Detect which cell encompasses the target text, then output its (X, Y) center coordinate. 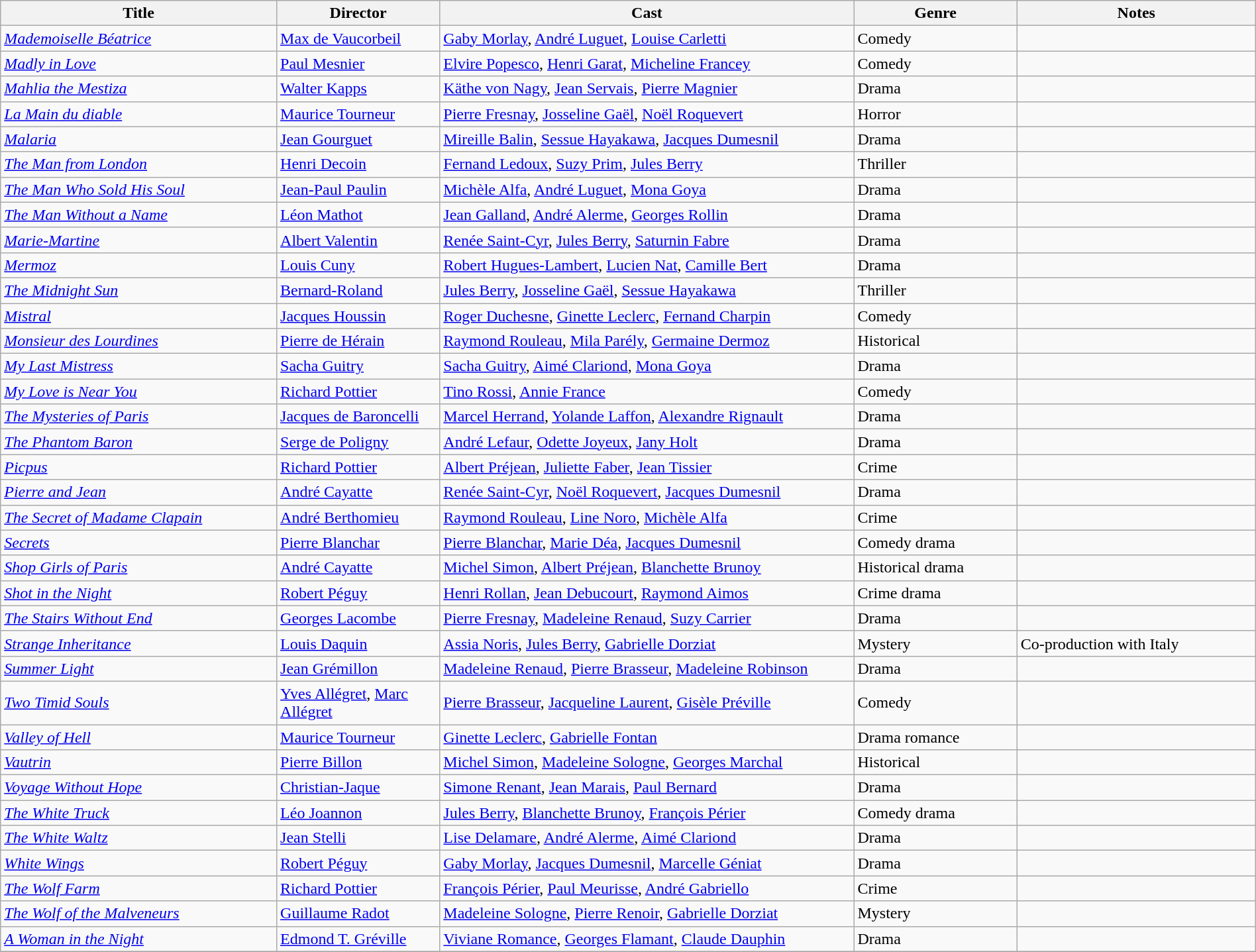
Voyage Without Hope (139, 788)
Assia Noris, Jules Berry, Gabrielle Dorziat (647, 643)
Jean Galland, André Alerme, Georges Rollin (647, 215)
The White Truck (139, 813)
Ginette Leclerc, Gabrielle Fontan (647, 737)
Madeleine Renaud, Pierre Brasseur, Madeleine Robinson (647, 668)
Drama romance (935, 737)
Director (358, 13)
Serge de Poligny (358, 442)
Mermoz (139, 265)
Jacques de Baroncelli (358, 417)
Pierre Fresnay, Madeleine Renaud, Suzy Carrier (647, 618)
Raymond Rouleau, Line Noro, Michèle Alfa (647, 517)
Genre (935, 13)
Pierre Billon (358, 763)
The Phantom Baron (139, 442)
Jacques Houssin (358, 316)
Edmond T. Gréville (358, 939)
Jean Grémillon (358, 668)
Mireille Balin, Sessue Hayakawa, Jacques Dumesnil (647, 139)
The Stairs Without End (139, 618)
André Lefaur, Odette Joyeux, Jany Holt (647, 442)
Madly in Love (139, 64)
Notes (1136, 13)
Albert Préjean, Juliette Faber, Jean Tissier (647, 467)
Two Timid Souls (139, 702)
Jules Berry, Josseline Gaël, Sessue Hayakawa (647, 290)
Paul Mesnier (358, 64)
Summer Light (139, 668)
Co-production with Italy (1136, 643)
André Berthomieu (358, 517)
Michel Simon, Albert Préjean, Blanchette Brunoy (647, 568)
The Man Without a Name (139, 215)
The Midnight Sun (139, 290)
Marie-Martine (139, 240)
Monsieur des Lourdines (139, 341)
Secrets (139, 543)
Pierre Brasseur, Jacqueline Laurent, Gisèle Préville (647, 702)
The Secret of Madame Clapain (139, 517)
Crime drama (935, 593)
Viviane Romance, Georges Flamant, Claude Dauphin (647, 939)
Renée Saint-Cyr, Jules Berry, Saturnin Fabre (647, 240)
Pierre Blanchar, Marie Déa, Jacques Dumesnil (647, 543)
Guillaume Radot (358, 914)
Vautrin (139, 763)
My Last Mistress (139, 366)
Mahlia the Mestiza (139, 89)
Jean-Paul Paulin (358, 189)
Louis Daquin (358, 643)
Shot in the Night (139, 593)
Valley of Hell (139, 737)
Henri Rollan, Jean Debucourt, Raymond Aimos (647, 593)
Mistral (139, 316)
Michèle Alfa, André Luguet, Mona Goya (647, 189)
La Main du diable (139, 114)
Lise Delamare, André Alerme, Aimé Clariond (647, 838)
White Wings (139, 863)
Pierre Fresnay, Josseline Gaël, Noël Roquevert (647, 114)
Albert Valentin (358, 240)
Fernand Ledoux, Suzy Prim, Jules Berry (647, 164)
Historical drama (935, 568)
Mademoiselle Béatrice (139, 38)
Käthe von Nagy, Jean Servais, Pierre Magnier (647, 89)
Malaria (139, 139)
Raymond Rouleau, Mila Parély, Germaine Dermoz (647, 341)
Pierre Blanchar (358, 543)
Shop Girls of Paris (139, 568)
Léo Joannon (358, 813)
Sacha Guitry (358, 366)
Tino Rossi, Annie France (647, 392)
Cast (647, 13)
The Mysteries of Paris (139, 417)
Jules Berry, Blanchette Brunoy, François Périer (647, 813)
François Périer, Paul Meurisse, André Gabriello (647, 888)
Louis Cuny (358, 265)
Pierre de Hérain (358, 341)
Strange Inheritance (139, 643)
The White Waltz (139, 838)
Christian-Jaque (358, 788)
Léon Mathot (358, 215)
Roger Duchesne, Ginette Leclerc, Fernand Charpin (647, 316)
Robert Hugues-Lambert, Lucien Nat, Camille Bert (647, 265)
Gaby Morlay, André Luguet, Louise Carletti (647, 38)
Michel Simon, Madeleine Sologne, Georges Marchal (647, 763)
Elvire Popesco, Henri Garat, Micheline Francey (647, 64)
Jean Gourguet (358, 139)
The Wolf Farm (139, 888)
Walter Kapps (358, 89)
The Man from London (139, 164)
Simone Renant, Jean Marais, Paul Bernard (647, 788)
Max de Vaucorbeil (358, 38)
Picpus (139, 467)
Horror (935, 114)
Georges Lacombe (358, 618)
Marcel Herrand, Yolande Laffon, Alexandre Rignault (647, 417)
Gaby Morlay, Jacques Dumesnil, Marcelle Géniat (647, 863)
Madeleine Sologne, Pierre Renoir, Gabrielle Dorziat (647, 914)
Henri Decoin (358, 164)
Bernard-Roland (358, 290)
Jean Stelli (358, 838)
Yves Allégret, Marc Allégret (358, 702)
A Woman in the Night (139, 939)
Renée Saint-Cyr, Noël Roquevert, Jacques Dumesnil (647, 492)
The Man Who Sold His Soul (139, 189)
The Wolf of the Malveneurs (139, 914)
Pierre and Jean (139, 492)
Sacha Guitry, Aimé Clariond, Mona Goya (647, 366)
Title (139, 13)
My Love is Near You (139, 392)
